Identify which cell holds the provided text, then report its [x, y] central coordinate. 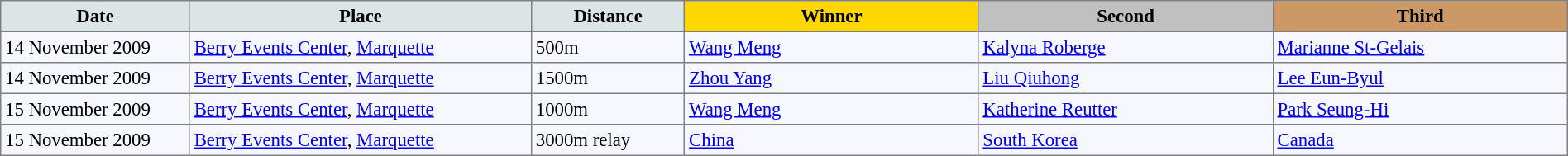
Liu Qiuhong [1126, 78]
Date [96, 17]
3000m relay [607, 140]
1500m [607, 78]
Second [1126, 17]
Distance [607, 17]
Katherine Reutter [1126, 109]
Kalyna Roberge [1126, 47]
Winner [832, 17]
Marianne St-Gelais [1420, 47]
1000m [607, 109]
South Korea [1126, 140]
Third [1420, 17]
Place [361, 17]
Canada [1420, 140]
China [832, 140]
Lee Eun-Byul [1420, 78]
500m [607, 47]
Zhou Yang [832, 78]
Park Seung-Hi [1420, 109]
